Detect which cell encompasses the target text, then output its [X, Y] center coordinate. 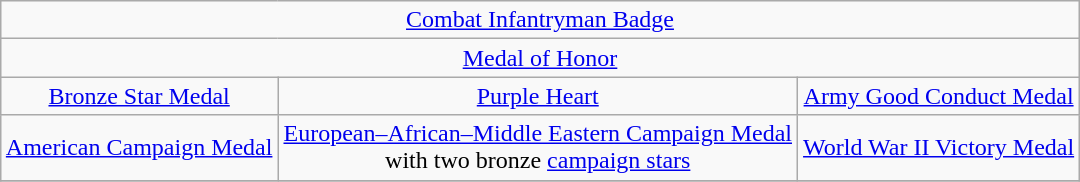
Bronze Star Medal [139, 96]
European–African–Middle Eastern Campaign Medalwith two bronze campaign stars [538, 148]
Combat Infantryman Badge [540, 20]
World War II Victory Medal [939, 148]
Army Good Conduct Medal [939, 96]
American Campaign Medal [139, 148]
Purple Heart [538, 96]
Medal of Honor [540, 58]
